Identify which cell holds the provided text, then report its [x, y] central coordinate. 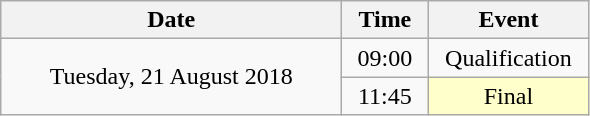
Qualification [508, 58]
Event [508, 20]
09:00 [385, 58]
Time [385, 20]
Final [508, 96]
Tuesday, 21 August 2018 [172, 77]
Date [172, 20]
11:45 [385, 96]
